Pinpoint the cell where the given text exists, returning its [x, y] midpoint coordinate. 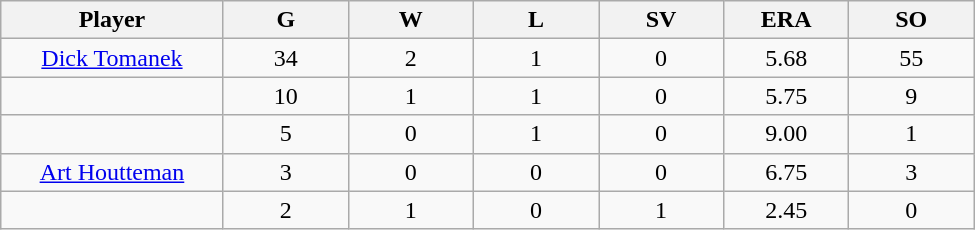
G [286, 20]
5.68 [786, 58]
34 [286, 58]
Dick Tomanek [112, 58]
5.75 [786, 96]
SO [912, 20]
W [410, 20]
6.75 [786, 172]
10 [286, 96]
Player [112, 20]
Art Houtteman [112, 172]
55 [912, 58]
5 [286, 134]
ERA [786, 20]
9.00 [786, 134]
2.45 [786, 210]
L [536, 20]
SV [660, 20]
9 [912, 96]
